Find where the given text appears and provide that cell's center as (x, y) coordinate. 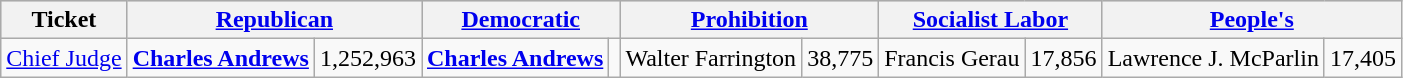
Ticket (64, 20)
People's (1252, 20)
Walter Farrington (711, 58)
38,775 (840, 58)
Chief Judge (64, 58)
Socialist Labor (990, 20)
1,252,963 (368, 58)
Democratic (521, 20)
Prohibition (750, 20)
Francis Gerau (952, 58)
Republican (274, 20)
17,856 (1064, 58)
Lawrence J. McParlin (1213, 58)
17,405 (1362, 58)
